Pinpoint the cell where the given text exists, returning its [x, y] midpoint coordinate. 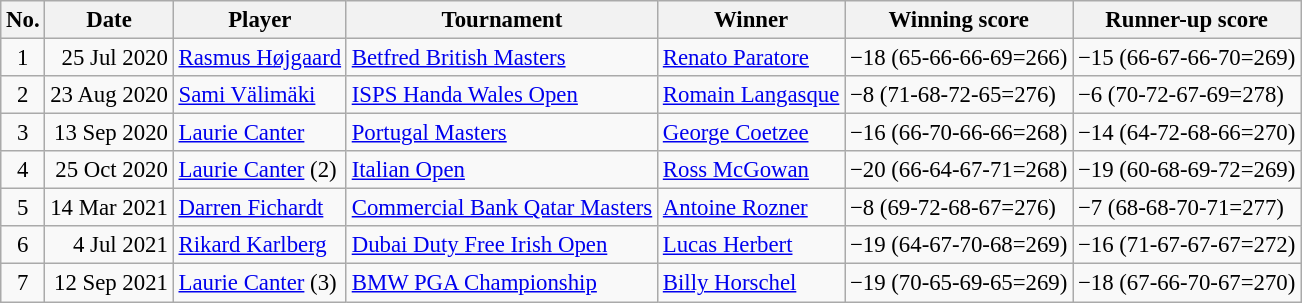
George Coetzee [752, 133]
Italian Open [502, 170]
Runner-up score [1187, 20]
ISPS Handa Wales Open [502, 95]
1 [23, 58]
Lucas Herbert [752, 245]
4 Jul 2021 [109, 245]
−19 (64-67-70-68=269) [959, 245]
−8 (69-72-68-67=276) [959, 208]
Sami Välimäki [260, 95]
25 Oct 2020 [109, 170]
−8 (71-68-72-65=276) [959, 95]
BMW PGA Championship [502, 283]
Date [109, 20]
No. [23, 20]
−19 (60-68-69-72=269) [1187, 170]
Dubai Duty Free Irish Open [502, 245]
Darren Fichardt [260, 208]
6 [23, 245]
Winner [752, 20]
−16 (66-70-66-66=268) [959, 133]
Renato Paratore [752, 58]
−16 (71-67-67-67=272) [1187, 245]
7 [23, 283]
−20 (66-64-67-71=268) [959, 170]
25 Jul 2020 [109, 58]
−14 (64-72-68-66=270) [1187, 133]
−18 (65-66-66-69=266) [959, 58]
−6 (70-72-67-69=278) [1187, 95]
12 Sep 2021 [109, 283]
Romain Langasque [752, 95]
2 [23, 95]
−15 (66-67-66-70=269) [1187, 58]
Player [260, 20]
4 [23, 170]
14 Mar 2021 [109, 208]
13 Sep 2020 [109, 133]
23 Aug 2020 [109, 95]
Commercial Bank Qatar Masters [502, 208]
Laurie Canter [260, 133]
Winning score [959, 20]
−19 (70-65-69-65=269) [959, 283]
Betfred British Masters [502, 58]
Billy Horschel [752, 283]
Antoine Rozner [752, 208]
−7 (68-68-70-71=277) [1187, 208]
Rikard Karlberg [260, 245]
5 [23, 208]
Laurie Canter (2) [260, 170]
Tournament [502, 20]
3 [23, 133]
Laurie Canter (3) [260, 283]
−18 (67-66-70-67=270) [1187, 283]
Ross McGowan [752, 170]
Rasmus Højgaard [260, 58]
Portugal Masters [502, 133]
